Search for the cell housing the specified text and yield its (X, Y) center coordinate. 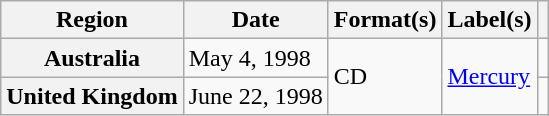
Australia (92, 58)
Region (92, 20)
Format(s) (385, 20)
Label(s) (490, 20)
CD (385, 77)
June 22, 1998 (256, 96)
Mercury (490, 77)
May 4, 1998 (256, 58)
United Kingdom (92, 96)
Date (256, 20)
